Find where the given text appears and provide that cell's center as [X, Y] coordinate. 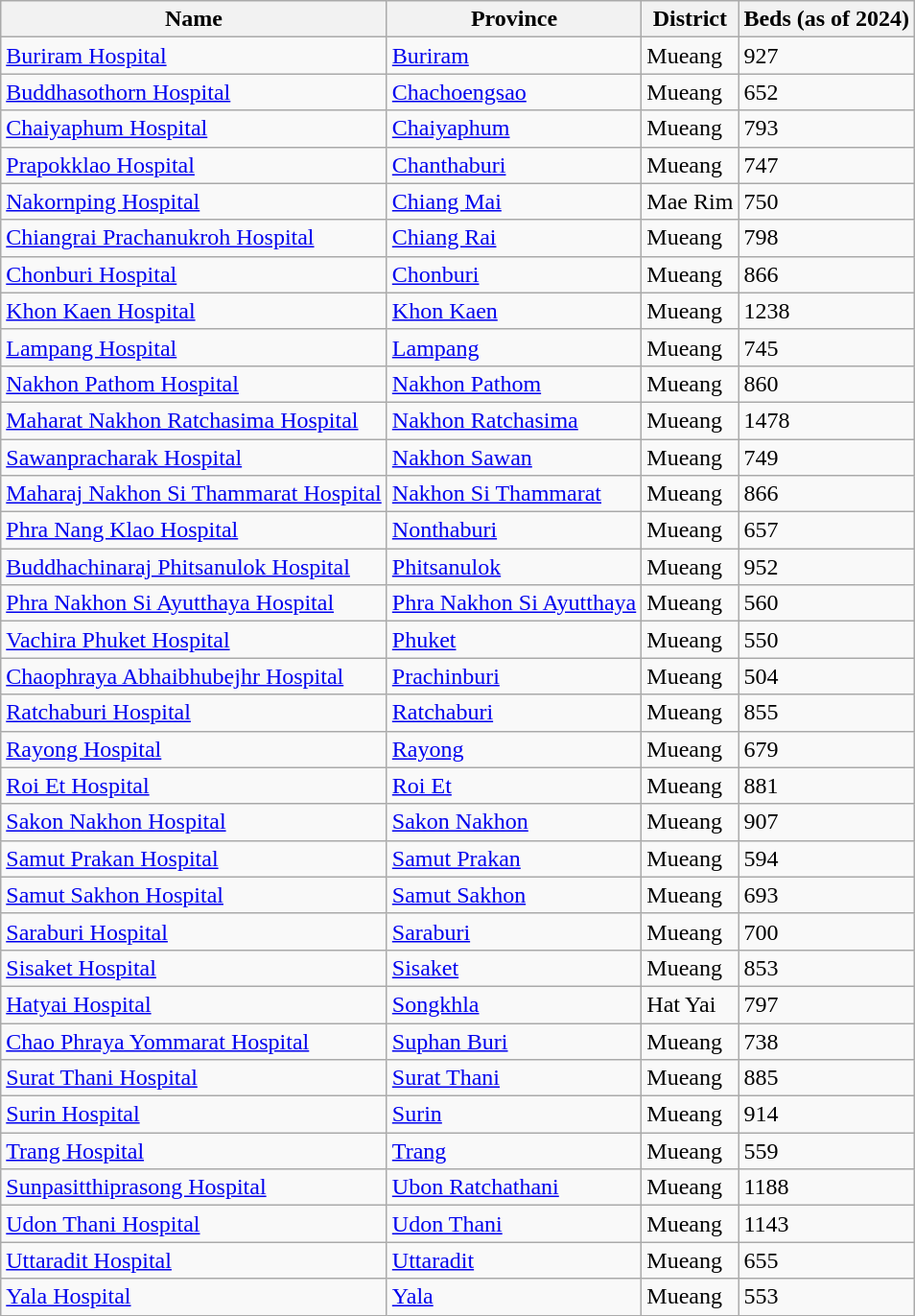
Sakon Nakhon [514, 822]
Prapokklao Hospital [194, 165]
Chonburi Hospital [194, 274]
594 [827, 858]
Uttaradit [514, 1260]
Yala Hospital [194, 1297]
927 [827, 56]
Hatyai Hospital [194, 1004]
793 [827, 129]
Samut Prakan Hospital [194, 858]
Nakhon Si Thammarat [514, 494]
Maharat Nakhon Ratchasima Hospital [194, 420]
Hat Yai [691, 1004]
Samut Sakhon [514, 895]
553 [827, 1297]
881 [827, 786]
District [691, 19]
693 [827, 895]
Uttaradit Hospital [194, 1260]
Suphan Buri [514, 1041]
Chiangrai Prachanukroh Hospital [194, 238]
952 [827, 567]
Trang [514, 1151]
657 [827, 530]
Lampang [514, 347]
550 [827, 640]
Chachoengsao [514, 92]
Prachinburi [514, 676]
860 [827, 384]
Buriram [514, 56]
855 [827, 713]
Phuket [514, 640]
Sisaket [514, 968]
Saraburi [514, 931]
798 [827, 238]
738 [827, 1041]
Rayong [514, 749]
Samut Prakan [514, 858]
Chaiyaphum Hospital [194, 129]
914 [827, 1115]
1188 [827, 1187]
750 [827, 201]
Lampang Hospital [194, 347]
Chiang Rai [514, 238]
Buddhasothorn Hospital [194, 92]
Mae Rim [691, 201]
Surat Thani [514, 1078]
Name [194, 19]
Phra Nakhon Si Ayutthaya Hospital [194, 603]
Roi Et [514, 786]
Khon Kaen [514, 311]
Roi Et Hospital [194, 786]
655 [827, 1260]
Udon Thani [514, 1224]
Maharaj Nakhon Si Thammarat Hospital [194, 494]
Samut Sakhon Hospital [194, 895]
Phitsanulok [514, 567]
Chiang Mai [514, 201]
Khon Kaen Hospital [194, 311]
Ratchaburi Hospital [194, 713]
745 [827, 347]
Rayong Hospital [194, 749]
853 [827, 968]
Surat Thani Hospital [194, 1078]
504 [827, 676]
Chanthaburi [514, 165]
700 [827, 931]
Chaiyaphum [514, 129]
885 [827, 1078]
Nakhon Pathom Hospital [194, 384]
Nakornping Hospital [194, 201]
679 [827, 749]
Songkhla [514, 1004]
652 [827, 92]
1238 [827, 311]
Nakhon Ratchasima [514, 420]
Surin Hospital [194, 1115]
Chonburi [514, 274]
797 [827, 1004]
Province [514, 19]
907 [827, 822]
Sunpasitthiprasong Hospital [194, 1187]
Chao Phraya Yommarat Hospital [194, 1041]
Nakhon Sawan [514, 458]
Nakhon Pathom [514, 384]
Trang Hospital [194, 1151]
1143 [827, 1224]
Phra Nang Klao Hospital [194, 530]
Sisaket Hospital [194, 968]
1478 [827, 420]
Phra Nakhon Si Ayutthaya [514, 603]
Beds (as of 2024) [827, 19]
Buriram Hospital [194, 56]
Nonthaburi [514, 530]
Sakon Nakhon Hospital [194, 822]
Sawanpracharak Hospital [194, 458]
Vachira Phuket Hospital [194, 640]
Buddhachinaraj Phitsanulok Hospital [194, 567]
Udon Thani Hospital [194, 1224]
Ubon Ratchathani [514, 1187]
Ratchaburi [514, 713]
Saraburi Hospital [194, 931]
Surin [514, 1115]
560 [827, 603]
Chaophraya Abhaibhubejhr Hospital [194, 676]
559 [827, 1151]
749 [827, 458]
747 [827, 165]
Yala [514, 1297]
